For the text-containing cell, return its midpoint in [X, Y] coordinate format. 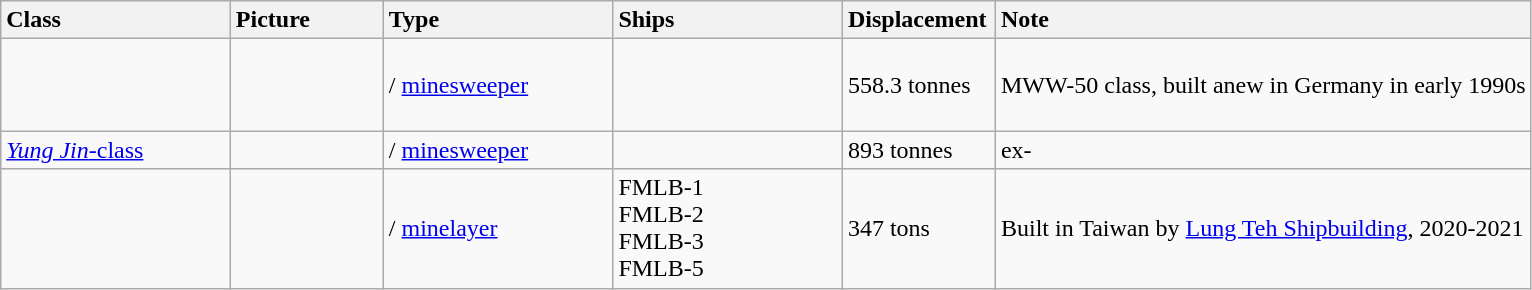
Type [498, 20]
Class [116, 20]
MWW-50 class, built anew in Germany in early 1990s [1263, 85]
558.3 tonnes [918, 85]
Built in Taiwan by Lung Teh Shipbuilding, 2020-2021 [1263, 228]
Ships [728, 20]
/ minelayer [498, 228]
Note [1263, 20]
347 tons [918, 228]
ex- [1263, 150]
Yung Jin-class [116, 150]
893 tonnes [918, 150]
Displacement [918, 20]
FMLB-1FMLB-2FMLB-3FMLB-5 [728, 228]
Picture [306, 20]
